Determine the (x, y) coordinate at the center of the cell enclosing the given text.  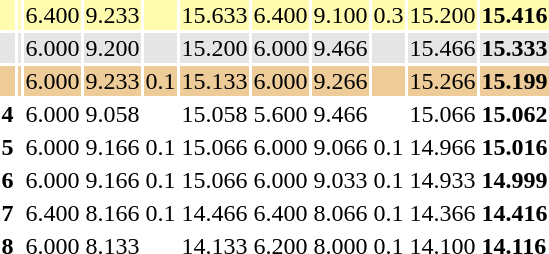
15.062 (514, 114)
5 (8, 147)
4 (8, 114)
15.266 (442, 81)
14.466 (214, 213)
9.266 (340, 81)
6 (8, 180)
15.058 (214, 114)
9.066 (340, 147)
9.033 (340, 180)
15.466 (442, 48)
15.016 (514, 147)
15.333 (514, 48)
15.416 (514, 15)
7 (8, 213)
15.633 (214, 15)
5.600 (280, 114)
14.966 (442, 147)
9.200 (112, 48)
9.100 (340, 15)
0.3 (388, 15)
8.066 (340, 213)
8.166 (112, 213)
14.366 (442, 213)
14.999 (514, 180)
15.199 (514, 81)
14.416 (514, 213)
15.133 (214, 81)
9.058 (112, 114)
14.933 (442, 180)
